Identify which cell holds the provided text, then report its (x, y) central coordinate. 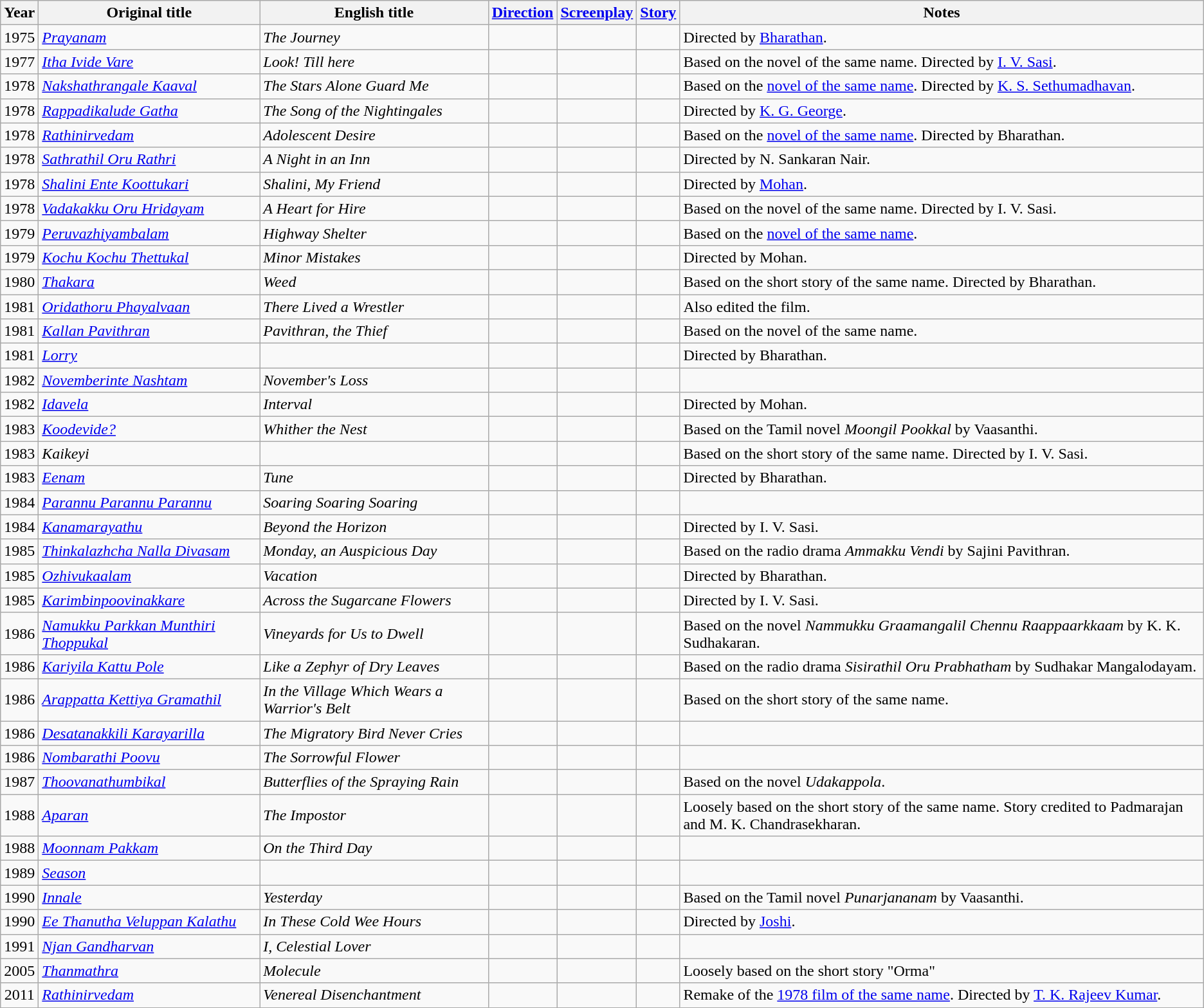
Kanamarayathu (149, 527)
2005 (19, 971)
Moonnam Pakkam (149, 848)
Based on the novel Udakappola. (942, 782)
Novemberinte Nashtam (149, 380)
Minor Mistakes (374, 257)
Peruvazhiyambalam (149, 233)
There Lived a Wrestler (374, 307)
Loosely based on the short story of the same name. Story credited to Padmarajan and M. K. Chandrasekharan. (942, 816)
Butterflies of the Spraying Rain (374, 782)
Vacation (374, 576)
Desatanakkili Karayarilla (149, 733)
English title (374, 13)
Koodevide? (149, 429)
Idavela (149, 405)
Prayanam (149, 37)
1991 (19, 946)
Namukku Parkkan Munthiri Thoppukal (149, 633)
Lorry (149, 356)
Venereal Disenchantment (374, 995)
Itha Ivide Vare (149, 62)
Based on the short story of the same name. (942, 700)
A Night in an Inn (374, 160)
Based on the novel of the same name. Directed by Bharathan. (942, 135)
Kochu Kochu Thettukal (149, 257)
Across the Sugarcane Flowers (374, 600)
Loosely based on the short story "Orma" (942, 971)
Based on the short story of the same name. Directed by Bharathan. (942, 282)
Kaikeyi (149, 454)
The Migratory Bird Never Cries (374, 733)
Thakara (149, 282)
1977 (19, 62)
In the Village Which Wears a Warrior's Belt (374, 700)
Oridathoru Phayalvaan (149, 307)
The Song of the Nightingales (374, 111)
The Journey (374, 37)
Shalini, My Friend (374, 184)
Nakshathrangale Kaaval (149, 86)
1989 (19, 873)
The Sorrowful Flower (374, 758)
A Heart for Hire (374, 208)
Thinkalazhcha Nalla Divasam (149, 551)
Thanmathra (149, 971)
Whither the Nest (374, 429)
Like a Zephyr of Dry Leaves (374, 666)
Soaring Soaring Soaring (374, 502)
Thoovanathumbikal (149, 782)
Innale (149, 897)
Weed (374, 282)
1975 (19, 37)
Shalini Ente Koottukari (149, 184)
Kariyila Kattu Pole (149, 666)
Look! Till here (374, 62)
1987 (19, 782)
Pavithran, the Thief (374, 331)
November's Loss (374, 380)
1980 (19, 282)
Highway Shelter (374, 233)
Monday, an Auspicious Day (374, 551)
Vineyards for Us to Dwell (374, 633)
Also edited the film. (942, 307)
Original title (149, 13)
Based on the Tamil novel Moongil Pookkal by Vaasanthi. (942, 429)
Directed by N. Sankaran Nair. (942, 160)
Directed by K. G. George. (942, 111)
Based on the radio drama Sisirathil Oru Prabhatham by Sudhakar Mangalodayam. (942, 666)
On the Third Day (374, 848)
Year (19, 13)
Direction (522, 13)
Directed by Joshi. (942, 922)
Based on the short story of the same name. Directed by I. V. Sasi. (942, 454)
The Stars Alone Guard Me (374, 86)
Based on the novel Nammukku Graamangalil Chennu Raappaarkkaam by K. K. Sudhakaran. (942, 633)
Njan Gandharvan (149, 946)
Karimbinpoovinakkare (149, 600)
Notes (942, 13)
Eenam (149, 478)
Molecule (374, 971)
Based on the Tamil novel Punarjananam by Vaasanthi. (942, 897)
The Impostor (374, 816)
Vadakakku Oru Hridayam (149, 208)
Arappatta Kettiya Gramathil (149, 700)
Adolescent Desire (374, 135)
Based on the radio drama Ammakku Vendi by Sajini Pavithran. (942, 551)
Interval (374, 405)
Based on the novel of the same name. Directed by K. S. Sethumadhavan. (942, 86)
Tune (374, 478)
Sathrathil Oru Rathri (149, 160)
Ozhivukaalam (149, 576)
Nombarathi Poovu (149, 758)
Aparan (149, 816)
Screenplay (597, 13)
Rappadikalude Gatha (149, 111)
Parannu Parannu Parannu (149, 502)
2011 (19, 995)
Remake of the 1978 film of the same name. Directed by T. K. Rajeev Kumar. (942, 995)
Kallan Pavithran (149, 331)
Beyond the Horizon (374, 527)
Yesterday (374, 897)
In These Cold Wee Hours (374, 922)
Season (149, 873)
Story (659, 13)
Ee Thanutha Veluppan Kalathu (149, 922)
I, Celestial Lover (374, 946)
